Pinpoint the cell where the given text exists, returning its (X, Y) midpoint coordinate. 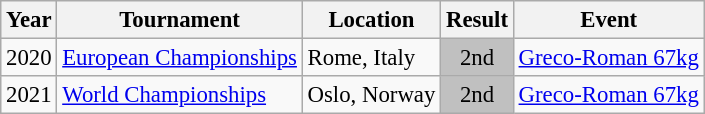
Year (29, 20)
Location (371, 20)
European Championships (180, 58)
Event (608, 20)
Oslo, Norway (371, 95)
Result (478, 20)
World Championships (180, 95)
2021 (29, 95)
2020 (29, 58)
Rome, Italy (371, 58)
Tournament (180, 20)
